Search for the cell housing the specified text and yield its [x, y] center coordinate. 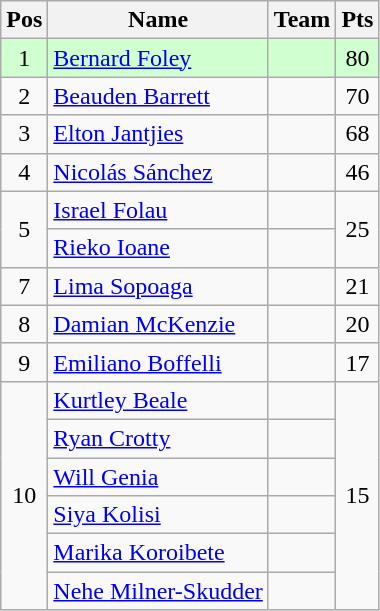
Nicolás Sánchez [158, 172]
Nehe Milner-Skudder [158, 591]
9 [24, 362]
80 [358, 58]
8 [24, 324]
25 [358, 229]
2 [24, 96]
Beauden Barrett [158, 96]
Marika Koroibete [158, 553]
5 [24, 229]
1 [24, 58]
4 [24, 172]
15 [358, 495]
20 [358, 324]
10 [24, 495]
17 [358, 362]
46 [358, 172]
Damian McKenzie [158, 324]
Rieko Ioane [158, 248]
Kurtley Beale [158, 400]
Name [158, 20]
Emiliano Boffelli [158, 362]
Will Genia [158, 477]
Elton Jantjies [158, 134]
Pos [24, 20]
70 [358, 96]
Bernard Foley [158, 58]
Pts [358, 20]
21 [358, 286]
7 [24, 286]
Lima Sopoaga [158, 286]
3 [24, 134]
Team [302, 20]
68 [358, 134]
Ryan Crotty [158, 438]
Israel Folau [158, 210]
Siya Kolisi [158, 515]
